Extract the [X, Y] coordinate from the center of the cell holding the provided text.  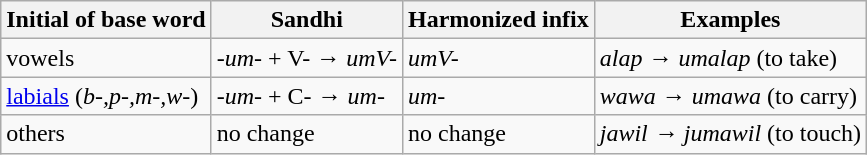
um- [498, 96]
vowels [106, 58]
labials (b-,p-,m-,w-) [106, 96]
umV- [498, 58]
Examples [730, 20]
wawa → umawa (to carry) [730, 96]
Initial of base word [106, 20]
jawil → jumawil (to touch) [730, 134]
-um- + V- → umV- [306, 58]
others [106, 134]
Harmonized infix [498, 20]
alap → umalap (to take) [730, 58]
-um- + C- → um- [306, 96]
Sandhi [306, 20]
